Capture the cell that displays the provided text and extract its (X, Y) central coordinate. 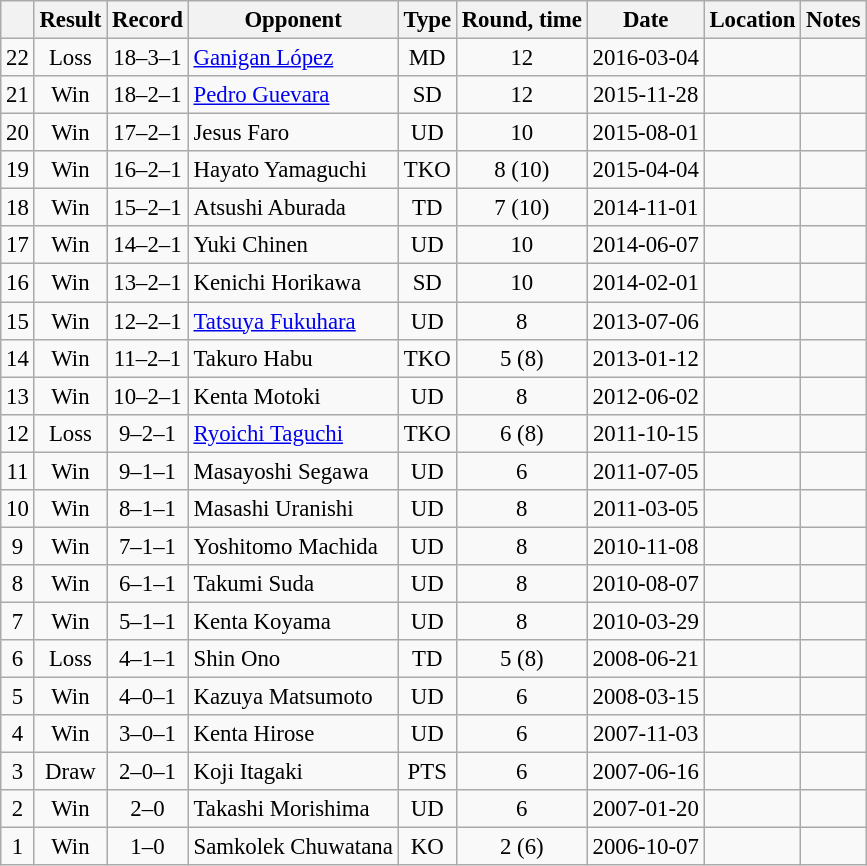
1–0 (148, 847)
2014-02-01 (646, 283)
9–2–1 (148, 433)
Takuro Habu (293, 358)
14 (18, 358)
5–1–1 (148, 621)
3 (18, 772)
18–3–1 (148, 58)
Tatsuya Fukuhara (293, 321)
2008-03-15 (646, 697)
2010-11-08 (646, 546)
20 (18, 133)
8–1–1 (148, 509)
7 (10) (522, 208)
Kenta Koyama (293, 621)
12–2–1 (148, 321)
9–1–1 (148, 471)
Type (427, 20)
Yuki Chinen (293, 245)
5 (18, 697)
Kenichi Horikawa (293, 283)
14–2–1 (148, 245)
Masayoshi Segawa (293, 471)
2014-06-07 (646, 245)
Koji Itagaki (293, 772)
2007-11-03 (646, 734)
1 (18, 847)
2015-08-01 (646, 133)
2011-07-05 (646, 471)
MD (427, 58)
2011-03-05 (646, 509)
Atsushi Aburada (293, 208)
Kazuya Matsumoto (293, 697)
Yoshitomo Machida (293, 546)
KO (427, 847)
Round, time (522, 20)
22 (18, 58)
4 (18, 734)
11 (18, 471)
Shin Ono (293, 659)
Kenta Motoki (293, 396)
13 (18, 396)
Date (646, 20)
2012-06-02 (646, 396)
6 (8) (522, 433)
Notes (834, 20)
2015-11-28 (646, 95)
Ryoichi Taguchi (293, 433)
7–1–1 (148, 546)
Takumi Suda (293, 584)
2015-04-04 (646, 170)
Location (752, 20)
17 (18, 245)
Masashi Uranishi (293, 509)
2–0 (148, 809)
2006-10-07 (646, 847)
2–0–1 (148, 772)
Result (70, 20)
2016-03-04 (646, 58)
7 (18, 621)
2013-07-06 (646, 321)
Kenta Hirose (293, 734)
Opponent (293, 20)
2 (6) (522, 847)
Hayato Yamaguchi (293, 170)
2007-01-20 (646, 809)
Pedro Guevara (293, 95)
16–2–1 (148, 170)
2011-10-15 (646, 433)
Samkolek Chuwatana (293, 847)
2 (18, 809)
18–2–1 (148, 95)
3–0–1 (148, 734)
2014-11-01 (646, 208)
18 (18, 208)
21 (18, 95)
15 (18, 321)
Jesus Faro (293, 133)
4–1–1 (148, 659)
19 (18, 170)
2007-06-16 (646, 772)
2010-03-29 (646, 621)
16 (18, 283)
Ganigan López (293, 58)
15–2–1 (148, 208)
6–1–1 (148, 584)
Takashi Morishima (293, 809)
11–2–1 (148, 358)
Draw (70, 772)
13–2–1 (148, 283)
17–2–1 (148, 133)
4–0–1 (148, 697)
PTS (427, 772)
Record (148, 20)
8 (10) (522, 170)
10–2–1 (148, 396)
2013-01-12 (646, 358)
2010-08-07 (646, 584)
2008-06-21 (646, 659)
9 (18, 546)
